Scan for the cell matching the given text and deliver its [X, Y] coordinate at center. 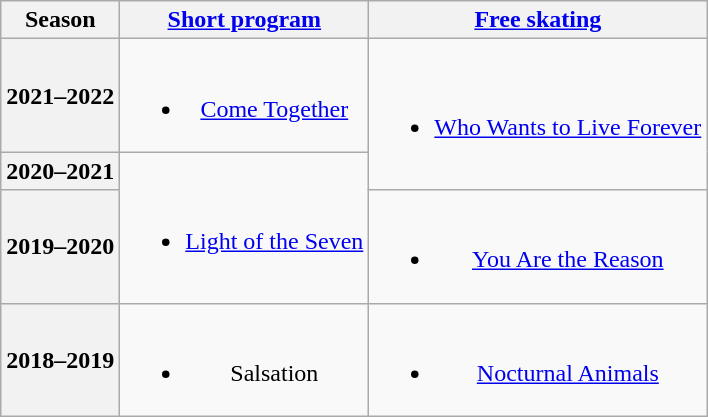
Nocturnal Animals [538, 360]
Who Wants to Live Forever [538, 114]
2021–2022 [60, 96]
Come Together [244, 96]
Salsation [244, 360]
2018–2019 [60, 360]
2020–2021 [60, 171]
Short program [244, 20]
You Are the Reason [538, 246]
Light of the Seven [244, 228]
2019–2020 [60, 246]
Free skating [538, 20]
Season [60, 20]
